Scan for the cell matching the given text and deliver its (X, Y) coordinate at center. 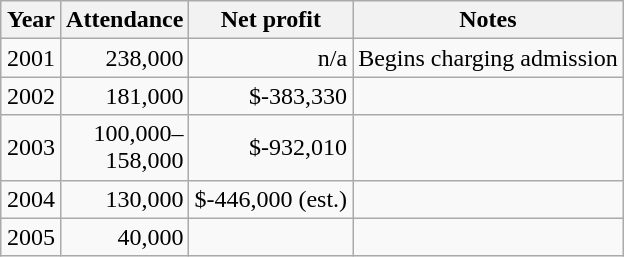
130,000 (125, 199)
$-446,000 (est.) (271, 199)
Begins charging admission (488, 58)
2004 (30, 199)
2002 (30, 96)
2005 (30, 237)
2001 (30, 58)
2003 (30, 148)
Year (30, 20)
238,000 (125, 58)
181,000 (125, 96)
Notes (488, 20)
$-383,330 (271, 96)
100,000–158,000 (125, 148)
Net profit (271, 20)
40,000 (125, 237)
n/a (271, 58)
$-932,010 (271, 148)
Attendance (125, 20)
